For the text-containing cell, return its midpoint in [x, y] coordinate format. 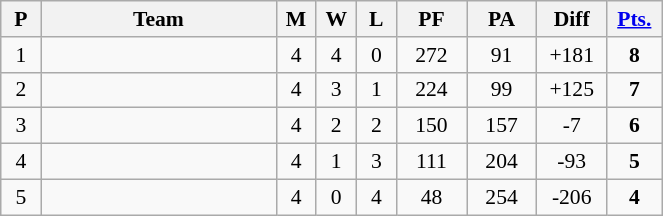
M [296, 19]
Pts. [634, 19]
Team [158, 19]
L [376, 19]
W [336, 19]
+181 [572, 55]
224 [431, 90]
150 [431, 126]
99 [501, 90]
6 [634, 126]
254 [501, 197]
+125 [572, 90]
PA [501, 19]
272 [431, 55]
PF [431, 19]
P [21, 19]
7 [634, 90]
-93 [572, 162]
Diff [572, 19]
8 [634, 55]
204 [501, 162]
48 [431, 197]
91 [501, 55]
111 [431, 162]
-206 [572, 197]
-7 [572, 126]
157 [501, 126]
